Return (x, y) of the center of cell containing provided text 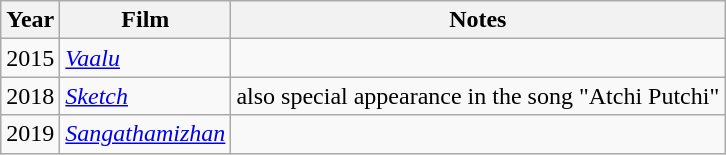
Sketch (146, 96)
Notes (478, 20)
Film (146, 20)
also special appearance in the song "Atchi Putchi" (478, 96)
2015 (30, 58)
Sangathamizhan (146, 134)
2019 (30, 134)
Vaalu (146, 58)
2018 (30, 96)
Year (30, 20)
